Search for the cell housing the specified text and yield its (X, Y) center coordinate. 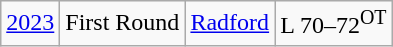
2023 (30, 24)
Radford (230, 24)
First Round (122, 24)
L 70–72OT (334, 24)
